Output the [x, y] coordinate of the center of the cell containing the given text.  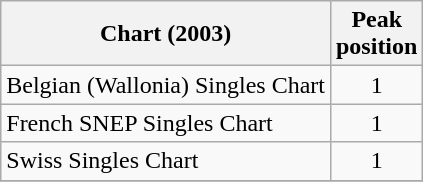
Chart (2003) [166, 34]
Peakposition [376, 34]
French SNEP Singles Chart [166, 123]
Belgian (Wallonia) Singles Chart [166, 85]
Swiss Singles Chart [166, 161]
